Scan for the cell matching the given text and deliver its [x, y] coordinate at center. 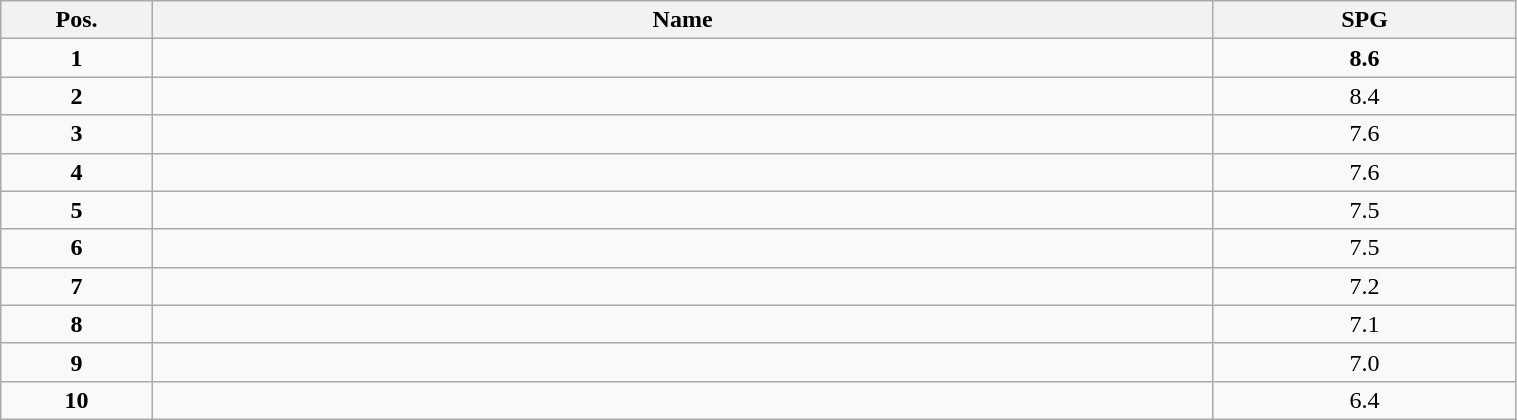
Name [682, 20]
8.4 [1364, 96]
6.4 [1364, 400]
5 [77, 210]
7.1 [1364, 324]
1 [77, 58]
4 [77, 172]
SPG [1364, 20]
7 [77, 286]
9 [77, 362]
6 [77, 248]
Pos. [77, 20]
10 [77, 400]
7.2 [1364, 286]
7.0 [1364, 362]
8 [77, 324]
2 [77, 96]
8.6 [1364, 58]
3 [77, 134]
